Return the (x, y) coordinate for the center point of the cell that contains the specified text.  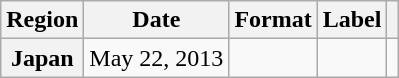
Label (352, 20)
Date (156, 20)
Format (273, 20)
Region (42, 20)
Japan (42, 58)
May 22, 2013 (156, 58)
